From the cell containing the given text, extract its center point as [x, y] coordinate. 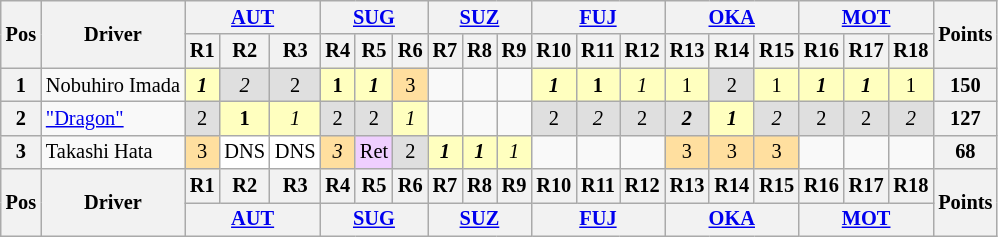
68 [965, 152]
Ret [374, 152]
127 [965, 118]
Takashi Hata [113, 152]
150 [965, 85]
"Dragon" [113, 118]
Nobuhiro Imada [113, 85]
